Search for the cell housing the specified text and yield its (x, y) center coordinate. 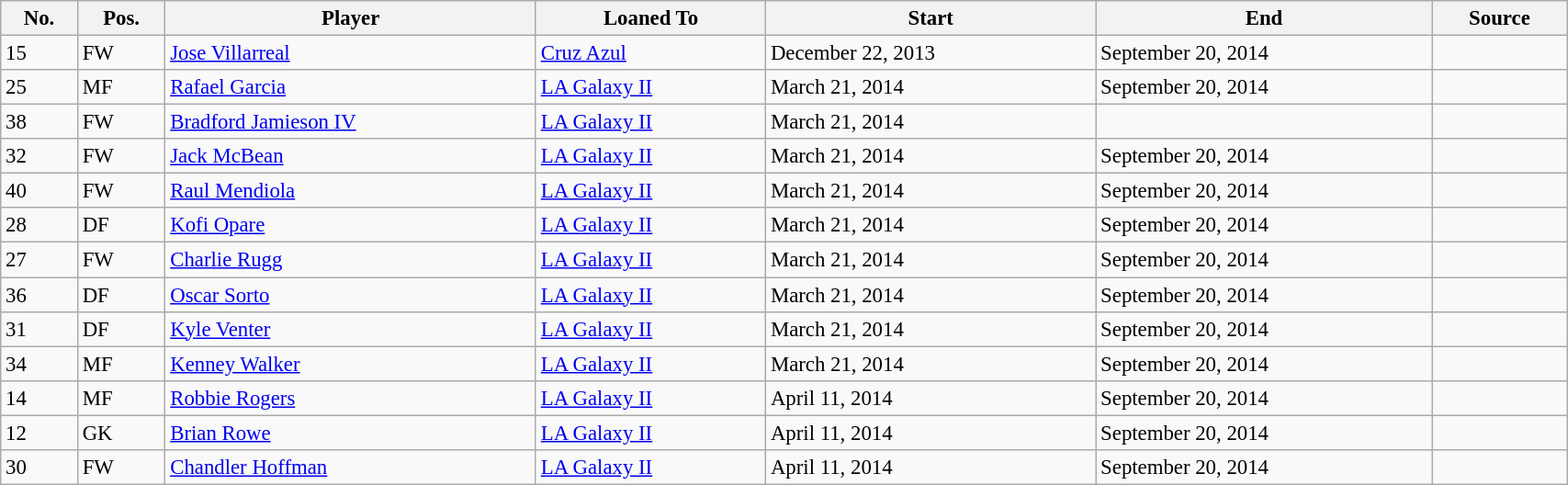
28 (39, 225)
15 (39, 53)
GK (121, 433)
34 (39, 364)
40 (39, 191)
36 (39, 295)
Cruz Azul (650, 53)
27 (39, 260)
Rafael Garcia (351, 87)
Kyle Venter (351, 329)
Loaned To (650, 18)
38 (39, 122)
Oscar Sorto (351, 295)
Raul Mendiola (351, 191)
End (1264, 18)
Player (351, 18)
Bradford Jamieson IV (351, 122)
Chandler Hoffman (351, 468)
Charlie Rugg (351, 260)
Pos. (121, 18)
Kofi Opare (351, 225)
31 (39, 329)
30 (39, 468)
25 (39, 87)
No. (39, 18)
Kenney Walker (351, 364)
12 (39, 433)
Robbie Rogers (351, 398)
Jose Villarreal (351, 53)
32 (39, 156)
Brian Rowe (351, 433)
Start (931, 18)
Jack McBean (351, 156)
Source (1499, 18)
14 (39, 398)
December 22, 2013 (931, 53)
